Pinpoint the cell where the given text exists, returning its (X, Y) midpoint coordinate. 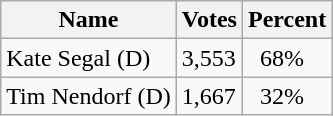
Percent (286, 20)
Tim Nendorf (D) (89, 96)
Votes (209, 20)
3,553 (209, 58)
Kate Segal (D) (89, 58)
68% (286, 58)
1,667 (209, 96)
Name (89, 20)
32% (286, 96)
